Identify which cell holds the provided text, then report its [x, y] central coordinate. 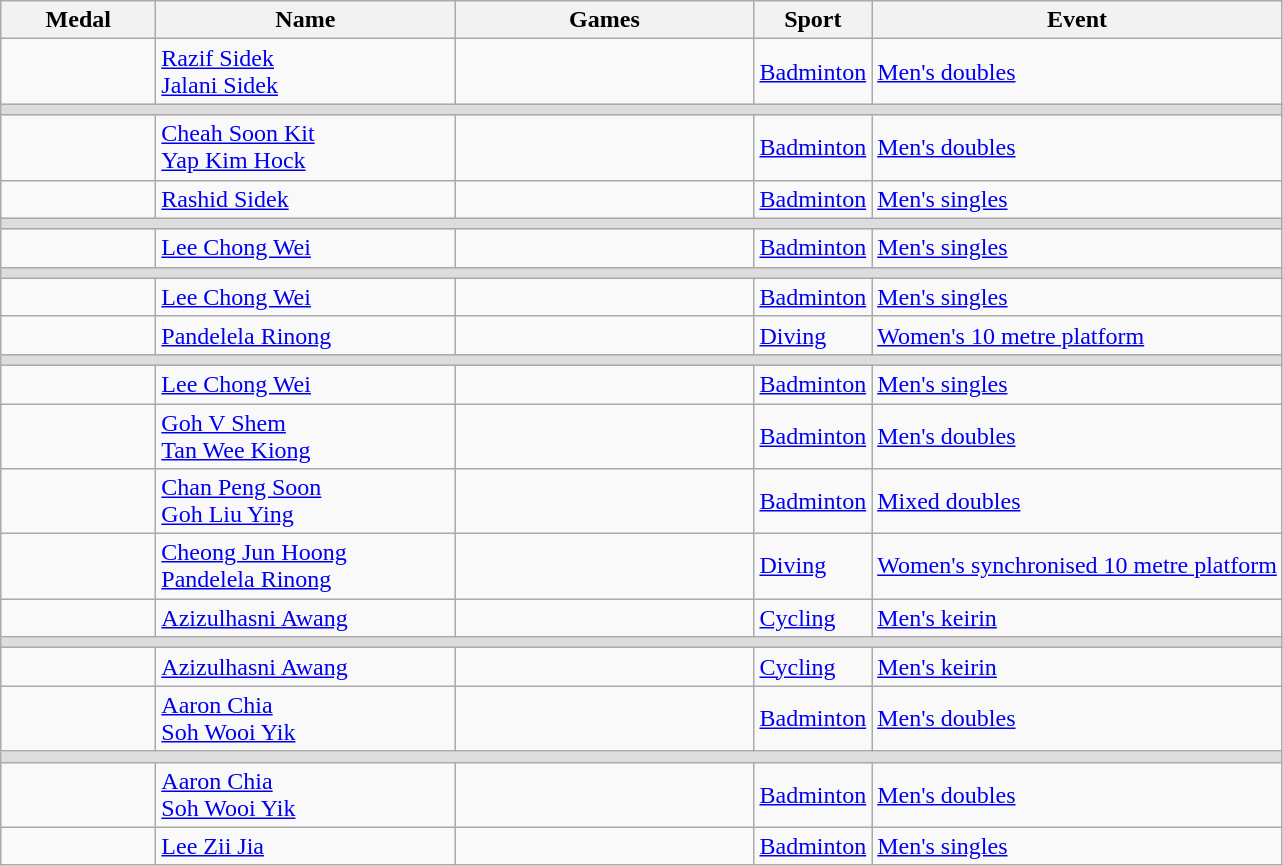
Lee Zii Jia [306, 846]
Name [306, 20]
Pandelela Rinong [306, 335]
Goh V ShemTan Wee Kiong [306, 436]
Razif SidekJalani Sidek [306, 72]
Women's synchronised 10 metre platform [1078, 566]
Rashid Sidek [306, 199]
Games [604, 20]
Women's 10 metre platform [1078, 335]
Mixed doubles [1078, 502]
Chan Peng SoonGoh Liu Ying [306, 502]
Event [1078, 20]
Cheah Soon KitYap Kim Hock [306, 148]
Medal [78, 20]
Cheong Jun HoongPandelela Rinong [306, 566]
Sport [813, 20]
